Provide the [X, Y] coordinate of the cell's center where the given text is located.  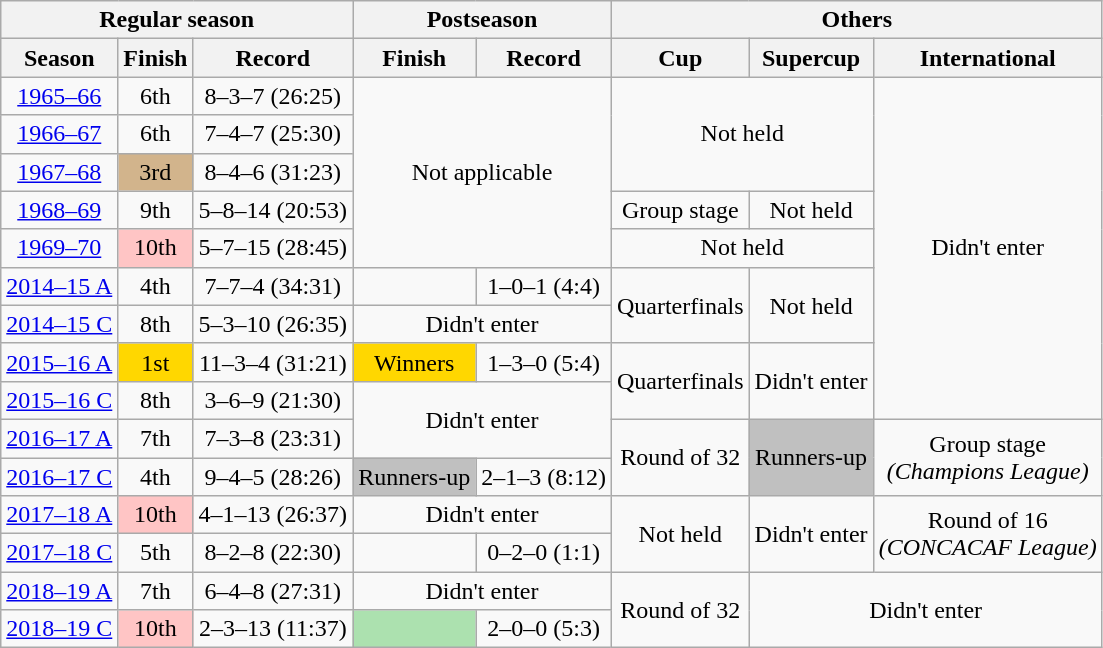
8–3–7 (26:25) [273, 96]
Not applicable [482, 172]
6–4–8 (27:31) [273, 591]
7–7–4 (34:31) [273, 286]
7–3–8 (23:31) [273, 438]
0–2–0 (1:1) [544, 553]
9–4–5 (28:26) [273, 477]
2014–15 C [60, 324]
Cup [680, 58]
2017–18 A [60, 515]
11–3–4 (31:21) [273, 362]
Postseason [482, 20]
4–1–13 (26:37) [273, 515]
Regular season [177, 20]
2015–16 C [60, 400]
1–3–0 (5:4) [544, 362]
1967–68 [60, 172]
Round of 16(CONCACAF League) [988, 534]
Season [60, 58]
9th [156, 210]
2016–17 C [60, 477]
2–3–13 (11:37) [273, 629]
Supercup [811, 58]
2018–19 A [60, 591]
Group stage [680, 210]
3–6–9 (21:30) [273, 400]
1–0–1 (4:4) [544, 286]
3rd [156, 172]
2–1–3 (8:12) [544, 477]
5–3–10 (26:35) [273, 324]
2018–19 C [60, 629]
International [988, 58]
2017–18 C [60, 553]
Group stage(Champions League) [988, 457]
1965–66 [60, 96]
7–4–7 (25:30) [273, 134]
1st [156, 362]
8–2–8 (22:30) [273, 553]
1969–70 [60, 248]
Winners [414, 362]
2016–17 A [60, 438]
5–8–14 (20:53) [273, 210]
5–7–15 (28:45) [273, 248]
5th [156, 553]
2015–16 A [60, 362]
2014–15 A [60, 286]
Others [856, 20]
1966–67 [60, 134]
2–0–0 (5:3) [544, 629]
1968–69 [60, 210]
8–4–6 (31:23) [273, 172]
